Determine the [X, Y] coordinate at the center of the cell enclosing the given text.  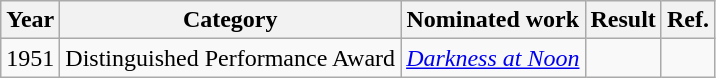
Nominated work [493, 20]
Distinguished Performance Award [230, 58]
Result [623, 20]
Year [30, 20]
1951 [30, 58]
Ref. [688, 20]
Darkness at Noon [493, 58]
Category [230, 20]
